From the cell containing the given text, extract its center point as (x, y) coordinate. 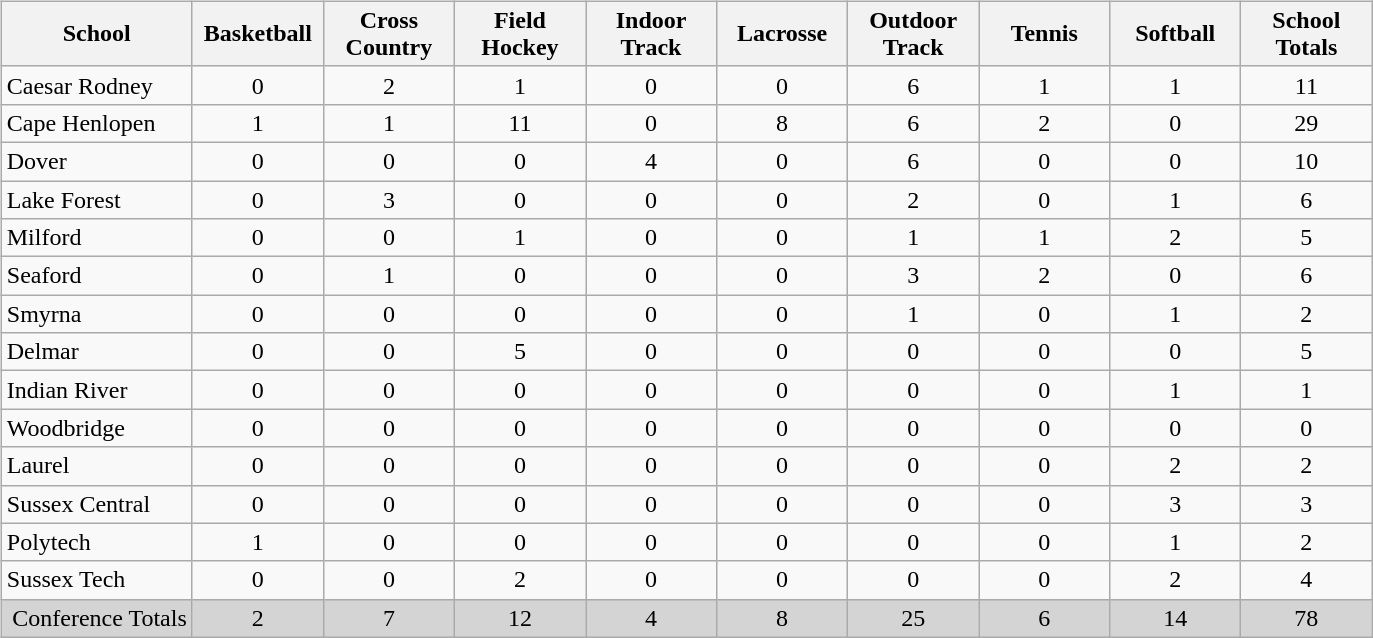
School Totals (1306, 34)
Seaford (96, 276)
School (96, 34)
Softball (1176, 34)
Sussex Central (96, 504)
Smyrna (96, 314)
Caesar Rodney (96, 85)
Conference Totals (96, 618)
7 (388, 618)
25 (914, 618)
Polytech (96, 542)
Lake Forest (96, 199)
Lacrosse (782, 34)
Milford (96, 238)
Woodbridge (96, 428)
Field Hockey (520, 34)
Tennis (1044, 34)
Cape Henlopen (96, 123)
10 (1306, 161)
12 (520, 618)
Cross Country (388, 34)
Indoor Track (652, 34)
Sussex Tech (96, 580)
Laurel (96, 466)
Delmar (96, 352)
14 (1176, 618)
Indian River (96, 390)
78 (1306, 618)
Dover (96, 161)
Basketball (258, 34)
29 (1306, 123)
Outdoor Track (914, 34)
